Extract the (x, y) coordinate from the center of the cell holding the provided text.  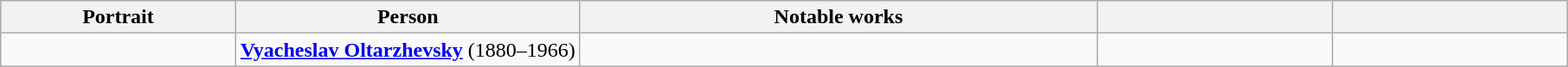
Notable works (838, 17)
Portrait (118, 17)
Person (408, 17)
Vyacheslav Oltarzhevsky (1880–1966) (408, 50)
